Find where the given text appears and provide that cell's center as [x, y] coordinate. 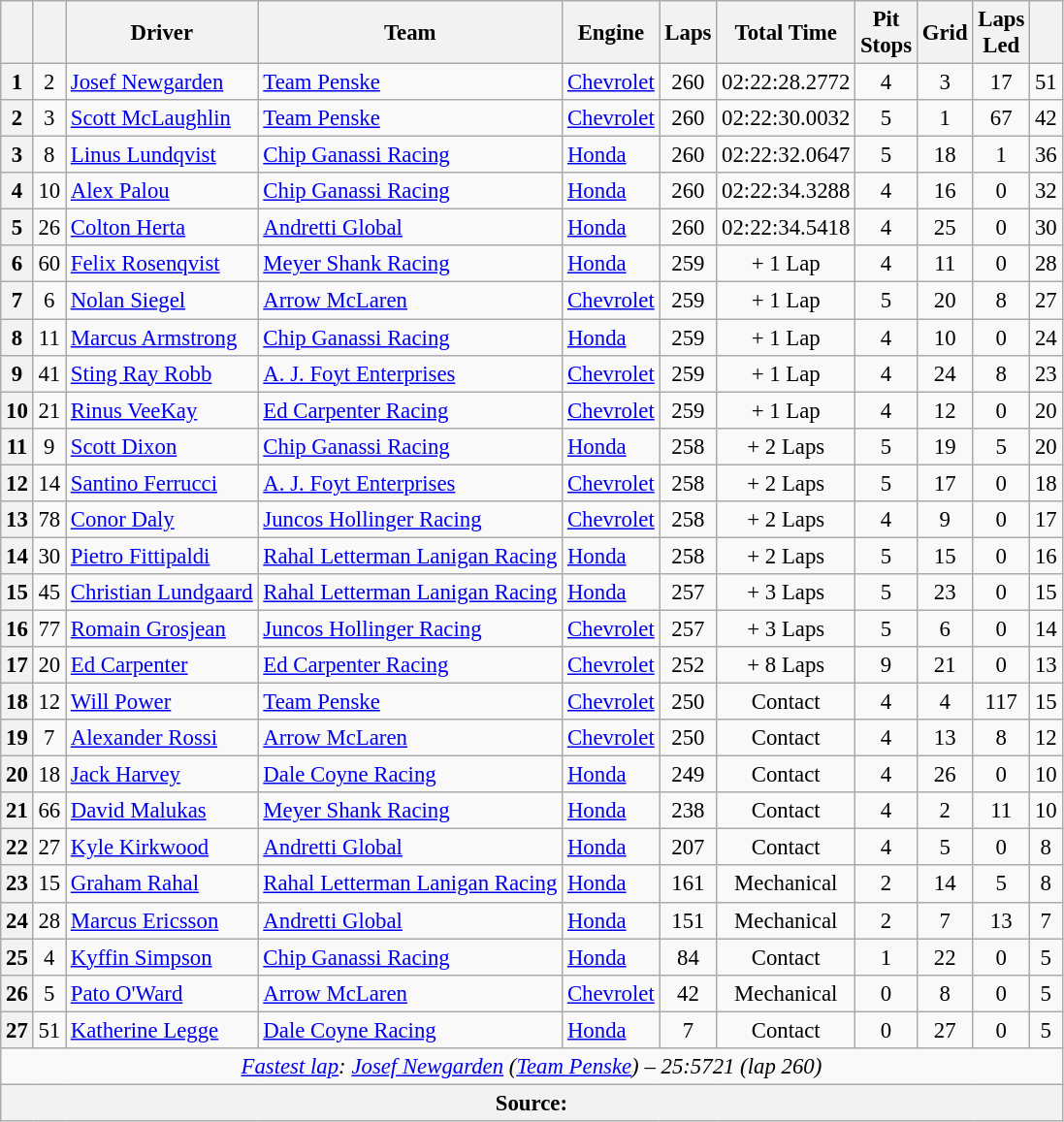
32 [1046, 191]
41 [48, 373]
Will Power [163, 702]
02:22:32.0647 [786, 155]
Nolan Siegel [163, 301]
Kyffin Simpson [163, 957]
Katherine Legge [163, 1030]
Kyle Kirkwood [163, 848]
161 [689, 884]
Romain Grosjean [163, 628]
Rinus VeeKay [163, 410]
Santino Ferrucci [163, 483]
66 [48, 811]
Ed Carpenter [163, 665]
151 [689, 920]
Team [410, 33]
Grid [945, 33]
Marcus Armstrong [163, 337]
Source: [532, 1103]
02:22:30.0032 [786, 118]
Christian Lundgaard [163, 593]
36 [1046, 155]
Conor Daly [163, 520]
45 [48, 593]
Laps [689, 33]
Scott McLaughlin [163, 118]
Pato O'Ward [163, 993]
Total Time [786, 33]
Jack Harvey [163, 775]
77 [48, 628]
+ 8 Laps [786, 665]
252 [689, 665]
238 [689, 811]
67 [1001, 118]
60 [48, 265]
Sting Ray Robb [163, 373]
Engine [611, 33]
Marcus Ericsson [163, 920]
Graham Rahal [163, 884]
117 [1001, 702]
02:22:28.2772 [786, 82]
Linus Lundqvist [163, 155]
02:22:34.3288 [786, 191]
Pietro Fittipaldi [163, 556]
Alexander Rossi [163, 738]
Alex Palou [163, 191]
249 [689, 775]
Colton Herta [163, 228]
LapsLed [1001, 33]
David Malukas [163, 811]
Fastest lap: Josef Newgarden (Team Penske) – 25:5721 (lap 260) [532, 1067]
78 [48, 520]
Driver [163, 33]
207 [689, 848]
Felix Rosenqvist [163, 265]
84 [689, 957]
Josef Newgarden [163, 82]
Scott Dixon [163, 446]
PitStops [887, 33]
02:22:34.5418 [786, 228]
